Provide the [x, y] coordinate of the cell's center where the given text is located.  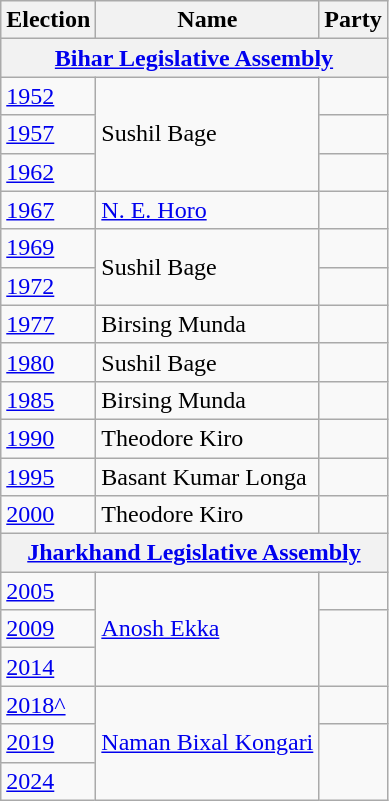
2019 [48, 743]
Jharkhand Legislative Assembly [194, 553]
Anosh Ekka [208, 629]
Bihar Legislative Assembly [194, 58]
2018^ [48, 705]
2014 [48, 667]
2024 [48, 781]
2005 [48, 591]
1962 [48, 172]
Basant Kumar Longa [208, 477]
Naman Bixal Kongari [208, 743]
1967 [48, 210]
N. E. Horo [208, 210]
1995 [48, 477]
1952 [48, 96]
1969 [48, 248]
1985 [48, 400]
1980 [48, 362]
Party [353, 20]
Election [48, 20]
2009 [48, 629]
1972 [48, 286]
1957 [48, 134]
2000 [48, 515]
Name [208, 20]
1990 [48, 438]
1977 [48, 324]
